Return the (X, Y) coordinate for the center point of the cell that contains the specified text.  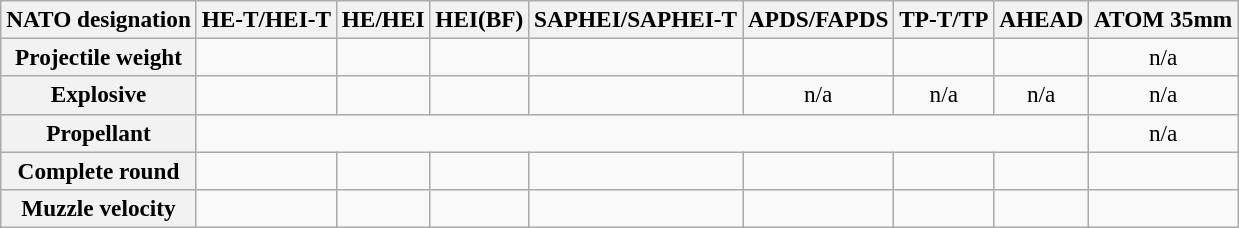
APDS/FAPDS (818, 19)
Muzzle velocity (99, 208)
NATO designation (99, 19)
Propellant (99, 133)
ATOM 35mm (1164, 19)
HEI(BF) (480, 19)
AHEAD (1042, 19)
HE-T/HEI-T (266, 19)
HE/HEI (383, 19)
SAPHEI/SAPHEI-T (636, 19)
Complete round (99, 170)
Projectile weight (99, 57)
TP-T/TP (944, 19)
Explosive (99, 95)
